Determine the [X, Y] coordinate at the center of the cell enclosing the given text.  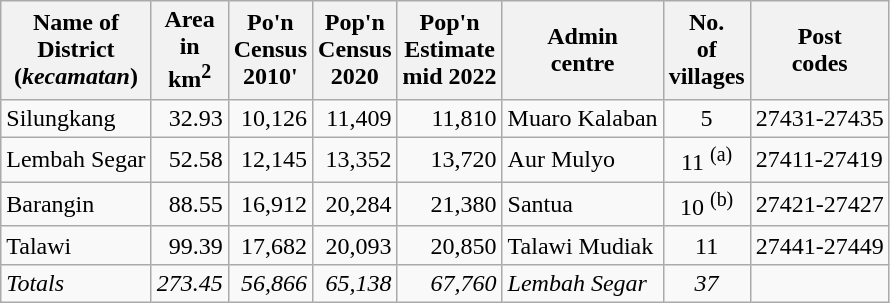
5 [706, 118]
13,352 [355, 160]
Muaro Kalaban [582, 118]
Pop'nEstimatemid 2022 [450, 50]
65,138 [355, 284]
Totals [76, 284]
Talawi Mudiak [582, 245]
56,866 [270, 284]
Talawi [76, 245]
Area in km2 [190, 50]
67,760 [450, 284]
17,682 [270, 245]
27411-27419 [820, 160]
Admincentre [582, 50]
20,284 [355, 204]
10,126 [270, 118]
21,380 [450, 204]
11,810 [450, 118]
20,093 [355, 245]
Santua [582, 204]
273.45 [190, 284]
Silungkang [76, 118]
Po'nCensus2010' [270, 50]
88.55 [190, 204]
Barangin [76, 204]
13,720 [450, 160]
12,145 [270, 160]
Aur Mulyo [582, 160]
52.58 [190, 160]
No.ofvillages [706, 50]
27421-27427 [820, 204]
99.39 [190, 245]
11,409 [355, 118]
27441-27449 [820, 245]
37 [706, 284]
16,912 [270, 204]
10 (b) [706, 204]
11 [706, 245]
32.93 [190, 118]
Postcodes [820, 50]
20,850 [450, 245]
11 (a) [706, 160]
Pop'nCensus2020 [355, 50]
27431-27435 [820, 118]
Name ofDistrict(kecamatan) [76, 50]
